Locate the cell with the specified text and output its [x, y] center coordinate. 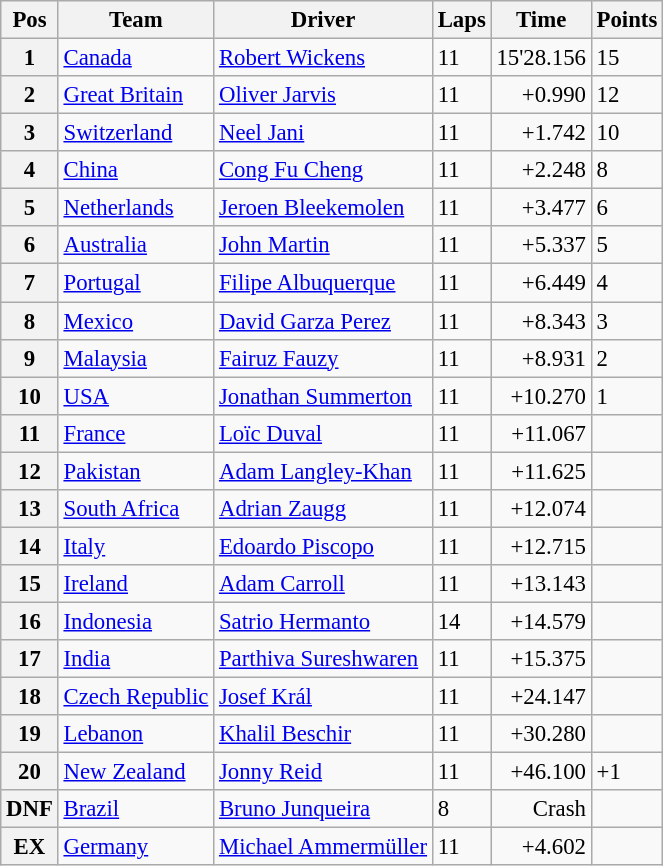
Pos [30, 20]
Jonny Reid [324, 772]
17 [30, 659]
Oliver Jarvis [324, 95]
+1.742 [541, 133]
+4.602 [541, 847]
Time [541, 20]
Australia [136, 245]
Michael Ammermüller [324, 847]
Jeroen Bleekemolen [324, 208]
Khalil Beschir [324, 734]
Adrian Zaugg [324, 509]
Neel Jani [324, 133]
Robert Wickens [324, 58]
19 [30, 734]
+11.625 [541, 471]
+10.270 [541, 396]
+24.147 [541, 697]
Adam Langley-Khan [324, 471]
Brazil [136, 809]
+5.337 [541, 245]
+12.074 [541, 509]
Jonathan Summerton [324, 396]
Great Britain [136, 95]
18 [30, 697]
+8.931 [541, 358]
16 [30, 621]
Netherlands [136, 208]
Switzerland [136, 133]
Team [136, 20]
Germany [136, 847]
Satrio Hermanto [324, 621]
France [136, 433]
Lebanon [136, 734]
+30.280 [541, 734]
Josef Král [324, 697]
+8.343 [541, 321]
Driver [324, 20]
Loïc Duval [324, 433]
Pakistan [136, 471]
+15.375 [541, 659]
China [136, 170]
Czech Republic [136, 697]
EX [30, 847]
+14.579 [541, 621]
Points [626, 20]
Adam Carroll [324, 584]
Indonesia [136, 621]
7 [30, 283]
20 [30, 772]
+2.248 [541, 170]
Canada [136, 58]
Ireland [136, 584]
Laps [462, 20]
+6.449 [541, 283]
DNF [30, 809]
Edoardo Piscopo [324, 546]
Parthiva Sureshwaren [324, 659]
+46.100 [541, 772]
Portugal [136, 283]
Crash [541, 809]
Mexico [136, 321]
+12.715 [541, 546]
+11.067 [541, 433]
USA [136, 396]
Bruno Junqueira [324, 809]
+1 [626, 772]
South Africa [136, 509]
New Zealand [136, 772]
Italy [136, 546]
13 [30, 509]
John Martin [324, 245]
India [136, 659]
+0.990 [541, 95]
9 [30, 358]
Filipe Albuquerque [324, 283]
David Garza Perez [324, 321]
+13.143 [541, 584]
Fairuz Fauzy [324, 358]
+3.477 [541, 208]
15'28.156 [541, 58]
Cong Fu Cheng [324, 170]
Malaysia [136, 358]
